Locate the cell with the specified text and output its [x, y] center coordinate. 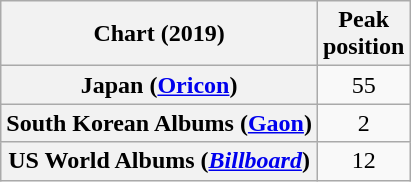
Peakposition [363, 34]
12 [363, 161]
Japan (Oricon) [160, 85]
55 [363, 85]
2 [363, 123]
South Korean Albums (Gaon) [160, 123]
Chart (2019) [160, 34]
US World Albums (Billboard) [160, 161]
